Extract the [X, Y] coordinate from the center of the cell holding the provided text.  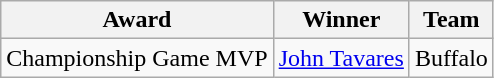
John Tavares [341, 58]
Winner [341, 20]
Buffalo [451, 58]
Award [137, 20]
Championship Game MVP [137, 58]
Team [451, 20]
